Provide the (X, Y) coordinate of the cell's center where the given text is located.  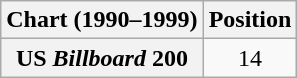
Chart (1990–1999) (102, 20)
US Billboard 200 (102, 58)
Position (250, 20)
14 (250, 58)
